Extract the (x, y) coordinate from the center of the cell holding the provided text.  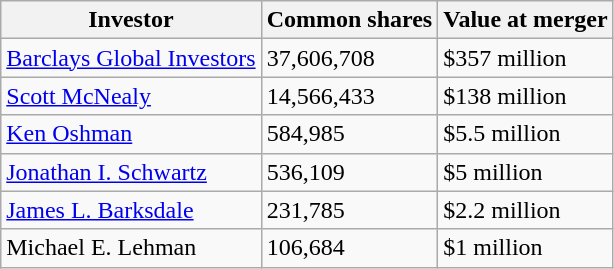
Investor (131, 20)
$357 million (526, 58)
Value at merger (526, 20)
Barclays Global Investors (131, 58)
$2.2 million (526, 210)
$138 million (526, 96)
Scott McNealy (131, 96)
James L. Barksdale (131, 210)
231,785 (350, 210)
Common shares (350, 20)
$1 million (526, 248)
Ken Oshman (131, 134)
Jonathan I. Schwartz (131, 172)
37,606,708 (350, 58)
106,684 (350, 248)
584,985 (350, 134)
$5.5 million (526, 134)
Michael E. Lehman (131, 248)
14,566,433 (350, 96)
$5 million (526, 172)
536,109 (350, 172)
